Provide the [x, y] coordinate of the cell's center where the given text is located.  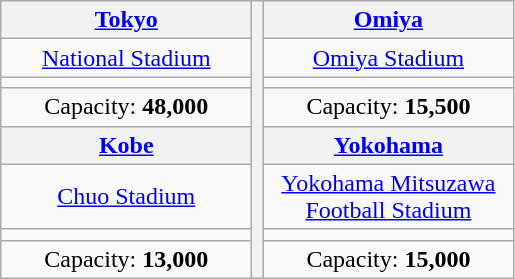
Capacity: 13,000 [126, 259]
Tokyo [126, 20]
Capacity: 48,000 [126, 107]
Omiya Stadium [388, 58]
Capacity: 15,500 [388, 107]
Capacity: 15,000 [388, 259]
Omiya [388, 20]
Chuo Stadium [126, 196]
Yokohama Mitsuzawa Football Stadium [388, 196]
National Stadium [126, 58]
Yokohama [388, 145]
Kobe [126, 145]
